Capture the cell that displays the provided text and extract its (x, y) central coordinate. 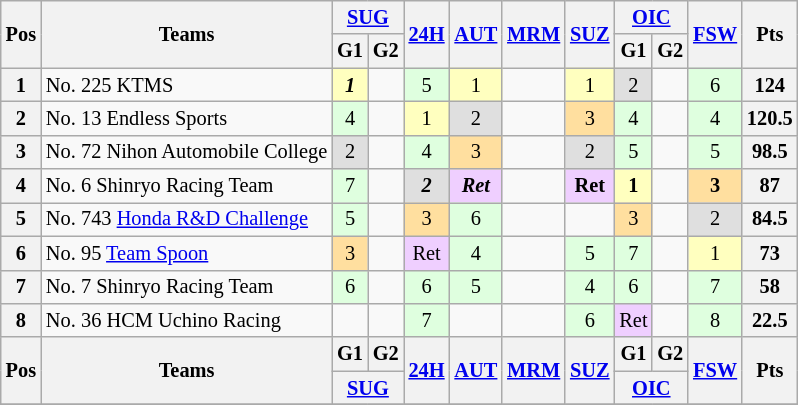
No. 95 Team Spoon (186, 253)
No. 72 Nihon Automobile College (186, 152)
No. 36 HCM Uchino Racing (186, 320)
22.5 (770, 320)
120.5 (770, 118)
87 (770, 186)
No. 13 Endless Sports (186, 118)
No. 7 Shinryo Racing Team (186, 287)
No. 743 Honda R&D Challenge (186, 219)
98.5 (770, 152)
No. 225 KTMS (186, 85)
84.5 (770, 219)
58 (770, 287)
No. 6 Shinryo Racing Team (186, 186)
124 (770, 85)
73 (770, 253)
